Identify which cell holds the provided text, then report its [X, Y] central coordinate. 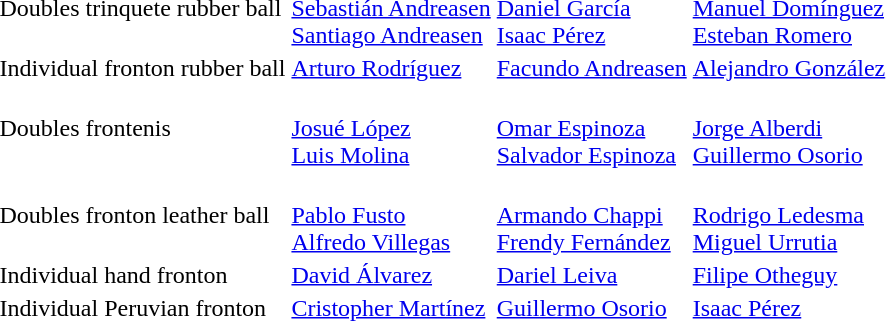
Arturo Rodríguez [391, 68]
David Álvarez [391, 275]
Pablo FustoAlfredo Villegas [391, 215]
Facundo Andreasen [592, 68]
Josué LópezLuis Molina [391, 128]
Omar EspinozaSalvador Espinoza [592, 128]
Dariel Leiva [592, 275]
Armando ChappiFrendy Fernández [592, 215]
